Capture the cell that displays the provided text and extract its [X, Y] central coordinate. 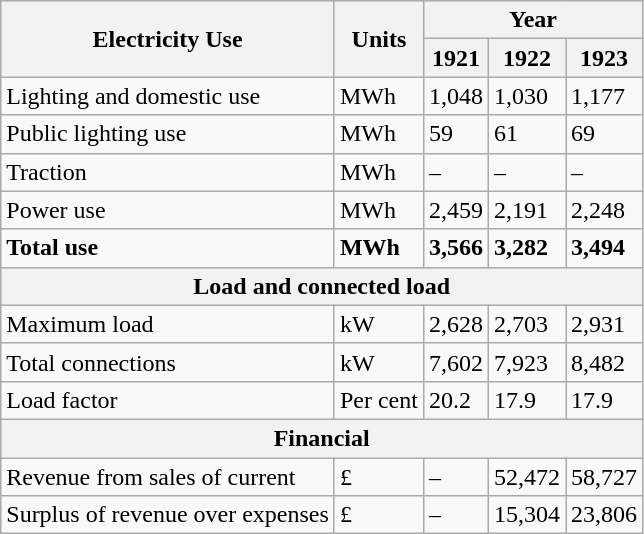
1,030 [526, 96]
58,727 [604, 477]
2,191 [526, 210]
Load and connected load [322, 286]
2,703 [526, 324]
69 [604, 134]
3,494 [604, 248]
Per cent [378, 400]
52,472 [526, 477]
1922 [526, 58]
Revenue from sales of current [168, 477]
Total use [168, 248]
Year [532, 20]
Traction [168, 172]
Lighting and domestic use [168, 96]
15,304 [526, 515]
1921 [456, 58]
2,459 [456, 210]
2,248 [604, 210]
Load factor [168, 400]
61 [526, 134]
Financial [322, 438]
Units [378, 39]
Public lighting use [168, 134]
1,177 [604, 96]
20.2 [456, 400]
3,282 [526, 248]
Total connections [168, 362]
1,048 [456, 96]
2,931 [604, 324]
2,628 [456, 324]
Maximum load [168, 324]
1923 [604, 58]
7,602 [456, 362]
3,566 [456, 248]
7,923 [526, 362]
23,806 [604, 515]
Surplus of revenue over expenses [168, 515]
8,482 [604, 362]
59 [456, 134]
Electricity Use [168, 39]
Power use [168, 210]
